Search for the cell housing the specified text and yield its (x, y) center coordinate. 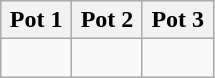
Pot 2 (108, 20)
Pot 1 (36, 20)
Pot 3 (178, 20)
